Detect which cell encompasses the target text, then output its [X, Y] center coordinate. 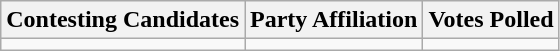
Party Affiliation [334, 20]
Votes Polled [491, 20]
Contesting Candidates [123, 20]
